Output the (x, y) coordinate of the center of the cell containing the given text.  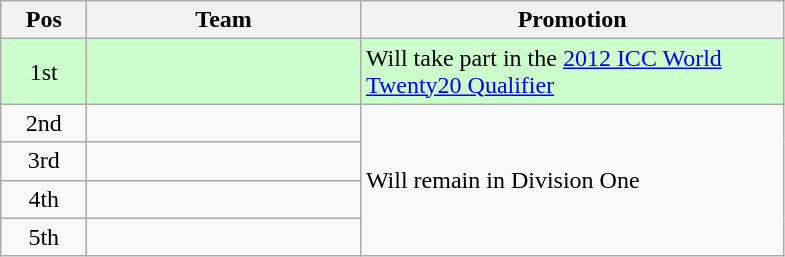
Will remain in Division One (572, 180)
Team (224, 20)
5th (44, 237)
2nd (44, 123)
Will take part in the 2012 ICC World Twenty20 Qualifier (572, 72)
1st (44, 72)
4th (44, 199)
Promotion (572, 20)
3rd (44, 161)
Pos (44, 20)
